Determine the (X, Y) coordinate at the center of the cell enclosing the given text.  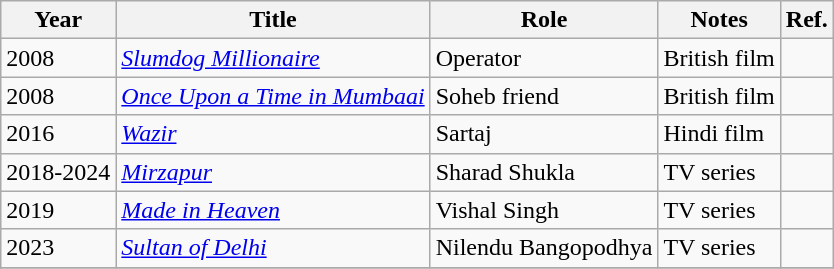
Hindi film (719, 134)
Soheb friend (544, 96)
2016 (58, 134)
Ref. (806, 20)
Slumdog Millionaire (273, 58)
Role (544, 20)
Sultan of Delhi (273, 248)
Wazir (273, 134)
2023 (58, 248)
Once Upon a Time in Mumbaai (273, 96)
Year (58, 20)
2018-2024 (58, 172)
2019 (58, 210)
Title (273, 20)
Mirzapur (273, 172)
Sharad Shukla (544, 172)
Notes (719, 20)
Operator (544, 58)
Nilendu Bangopodhya (544, 248)
Vishal Singh (544, 210)
Made in Heaven (273, 210)
Sartaj (544, 134)
